Pinpoint the cell where the given text exists, returning its [x, y] midpoint coordinate. 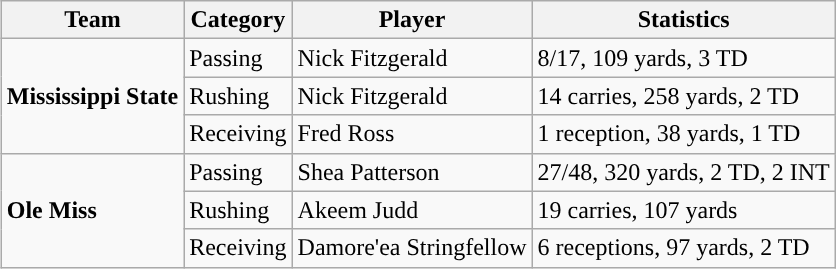
8/17, 109 yards, 3 TD [684, 58]
1 reception, 38 yards, 1 TD [684, 134]
14 carries, 258 yards, 2 TD [684, 96]
27/48, 320 yards, 2 TD, 2 INT [684, 172]
Player [412, 20]
6 receptions, 97 yards, 2 TD [684, 248]
Damore'ea Stringfellow [412, 248]
Shea Patterson [412, 172]
Category [238, 20]
Akeem Judd [412, 210]
Ole Miss [92, 210]
Fred Ross [412, 134]
19 carries, 107 yards [684, 210]
Statistics [684, 20]
Team [92, 20]
Mississippi State [92, 96]
